Determine the [X, Y] coordinate at the center of the cell enclosing the given text.  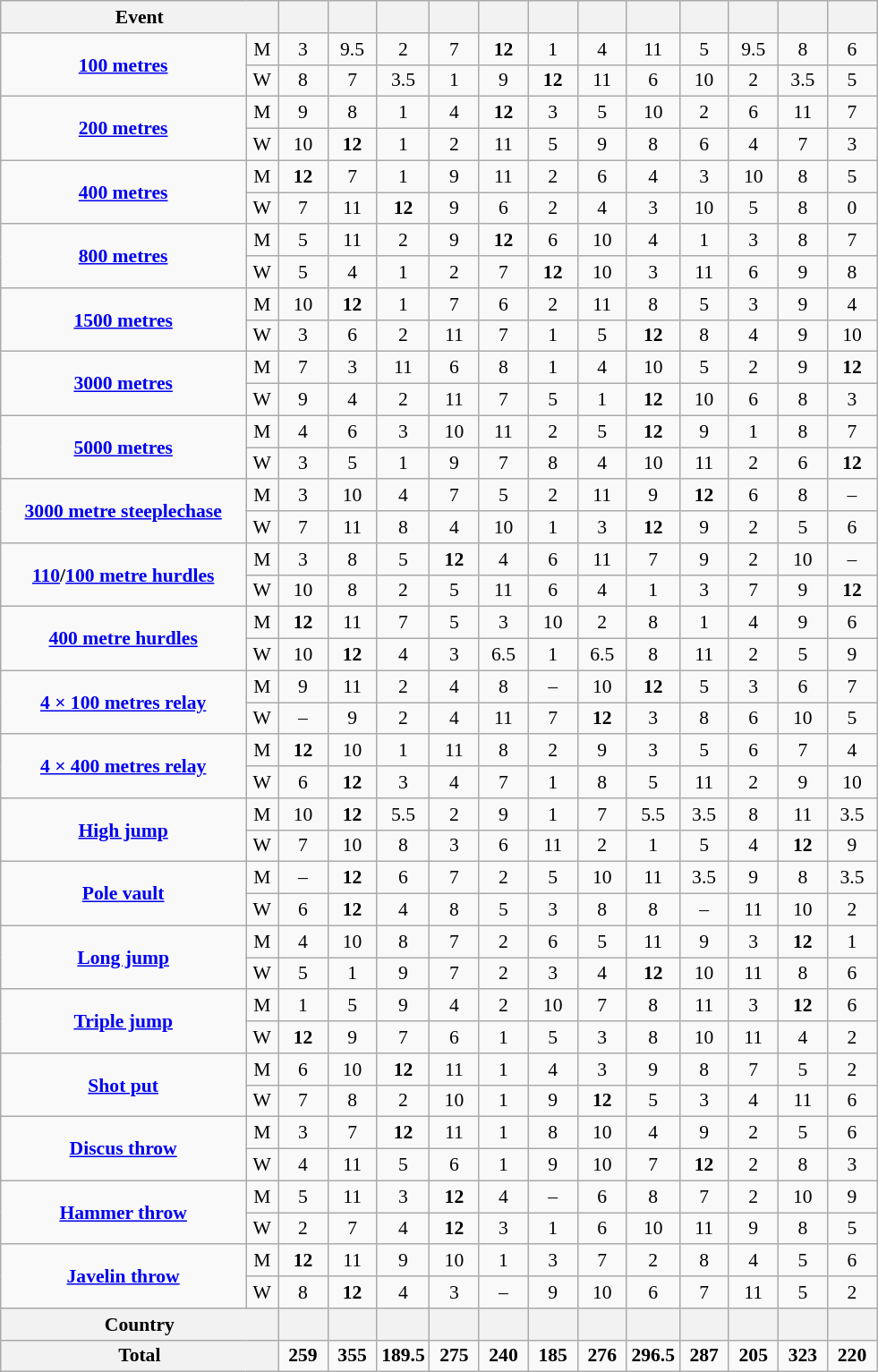
Event [140, 17]
Javelin throw [124, 1276]
323 [802, 1356]
287 [703, 1356]
Total [140, 1356]
1500 metres [124, 320]
800 metres [124, 256]
3000 metres [124, 383]
3000 metre steeplechase [124, 512]
259 [303, 1356]
276 [601, 1356]
Shot put [124, 1085]
Pole vault [124, 893]
5000 metres [124, 447]
400 metre hurdles [124, 639]
240 [503, 1356]
Triple jump [124, 1022]
200 metres [124, 129]
355 [353, 1356]
Country [140, 1325]
0 [852, 209]
296.5 [653, 1356]
100 metres [124, 64]
Discus throw [124, 1149]
205 [754, 1356]
High jump [124, 831]
275 [455, 1356]
4 × 100 metres relay [124, 702]
110/100 metre hurdles [124, 575]
Hammer throw [124, 1212]
185 [553, 1356]
4 × 400 metres relay [124, 766]
Long jump [124, 958]
220 [852, 1356]
189.5 [403, 1356]
400 metres [124, 192]
